Capture the cell that displays the provided text and extract its (X, Y) central coordinate. 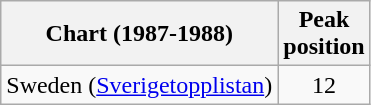
Peakposition (324, 34)
Sweden (Sverigetopplistan) (140, 85)
Chart (1987-1988) (140, 34)
12 (324, 85)
